Provide the [X, Y] coordinate of the cell's center where the given text is located.  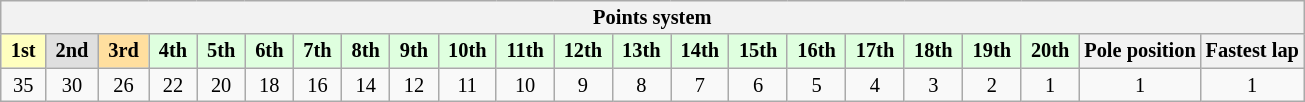
16th [816, 51]
20 [221, 85]
3 [933, 85]
12 [414, 85]
14 [366, 85]
13th [641, 51]
22 [173, 85]
8 [641, 85]
6th [269, 51]
9 [583, 85]
10th [467, 51]
18th [933, 51]
14th [700, 51]
6 [758, 85]
Fastest lap [1252, 51]
7th [317, 51]
11th [524, 51]
Points system [652, 17]
12th [583, 51]
2nd [72, 51]
5th [221, 51]
1st [24, 51]
30 [72, 85]
26 [123, 85]
15th [758, 51]
16 [317, 85]
7 [700, 85]
35 [24, 85]
17th [875, 51]
5 [816, 85]
3rd [123, 51]
11 [467, 85]
4th [173, 51]
2 [992, 85]
20th [1050, 51]
Pole position [1140, 51]
4 [875, 85]
8th [366, 51]
9th [414, 51]
18 [269, 85]
10 [524, 85]
19th [992, 51]
